Output the [X, Y] coordinate of the center of the cell containing the given text.  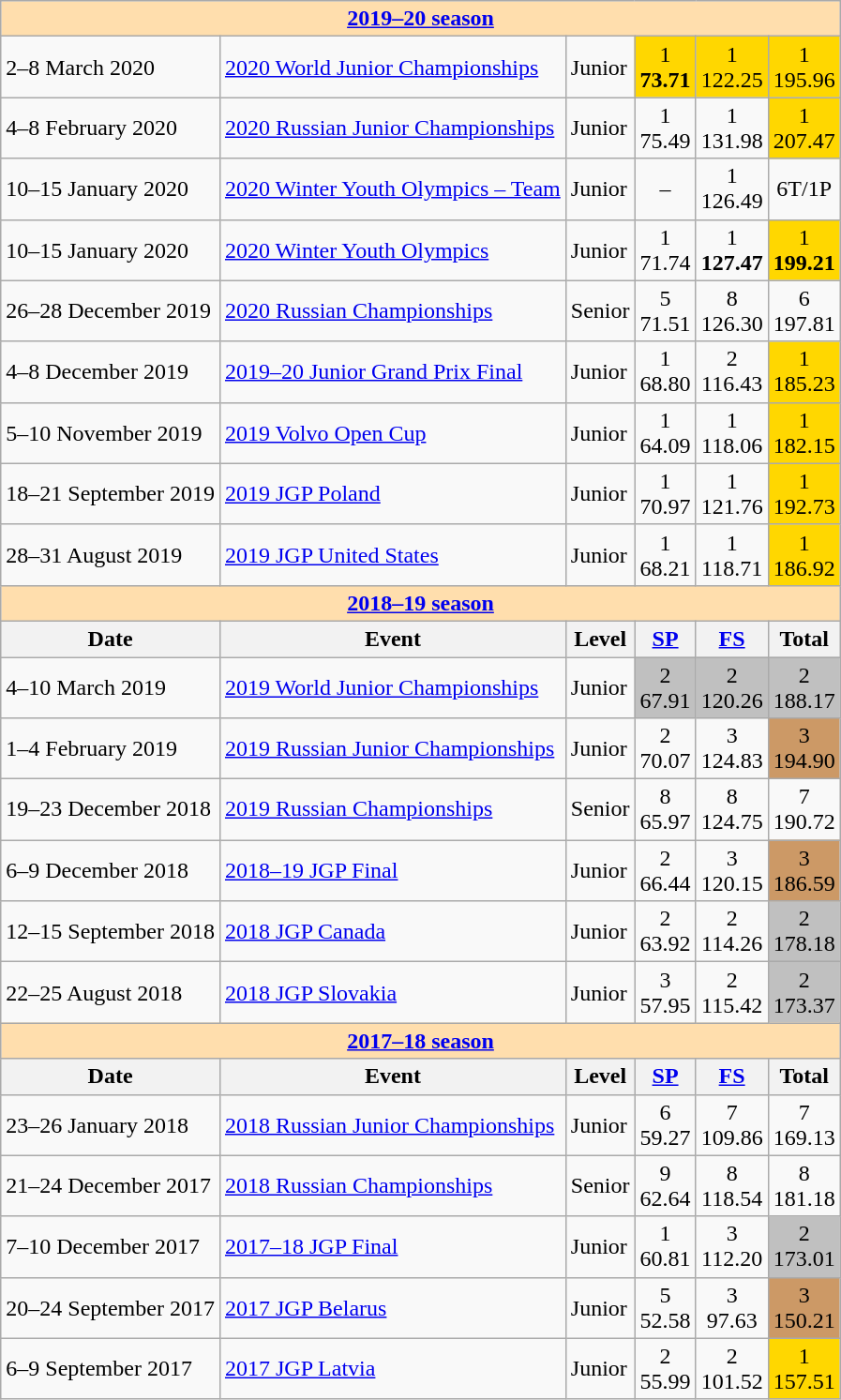
1 71.74 [666, 249]
2018 JGP Canada [392, 932]
8 126.30 [731, 311]
1 75.49 [666, 128]
2 66.44 [666, 870]
7 109.86 [731, 1125]
2019 Russian Junior Championships [392, 748]
8 118.54 [731, 1185]
5 71.51 [666, 311]
1 68.80 [666, 371]
12–15 September 2018 [111, 932]
2020 Winter Youth Olympics – Team [392, 189]
2 63.92 [666, 932]
1 60.81 [666, 1247]
2 120.26 [731, 686]
7–10 December 2017 [111, 1247]
1 126.49 [731, 189]
1 118.06 [731, 433]
1 122.25 [731, 68]
6–9 September 2017 [111, 1369]
1 207.47 [804, 128]
7 169.13 [804, 1125]
19–23 December 2018 [111, 810]
5 52.58 [666, 1307]
2020 World Junior Championships [392, 68]
23–26 January 2018 [111, 1125]
1 73.71 [666, 68]
2019 JGP United States [392, 555]
3 194.90 [804, 748]
6T/1P [804, 189]
2018 JGP Slovakia [392, 992]
2 178.18 [804, 932]
1 195.96 [804, 68]
4–10 March 2019 [111, 686]
3 57.95 [666, 992]
1 185.23 [804, 371]
2018–19 JGP Final [392, 870]
2019 World Junior Championships [392, 686]
4–8 February 2020 [111, 128]
2 115.42 [731, 992]
8 124.75 [731, 810]
9 62.64 [666, 1185]
1 127.47 [731, 249]
6–9 December 2018 [111, 870]
3 150.21 [804, 1307]
2 67.91 [666, 686]
2 173.37 [804, 992]
4–8 December 2019 [111, 371]
3 124.83 [731, 748]
3 120.15 [731, 870]
2017–18 JGP Final [392, 1247]
7 190.72 [804, 810]
2017–18 season [420, 1041]
1–4 February 2019 [111, 748]
1 192.73 [804, 493]
2019 Russian Championships [392, 810]
28–31 August 2019 [111, 555]
2017 JGP Belarus [392, 1307]
1 121.76 [731, 493]
1 131.98 [731, 128]
8 65.97 [666, 810]
22–25 August 2018 [111, 992]
2018 Russian Junior Championships [392, 1125]
1 64.09 [666, 433]
2019–20 season [420, 19]
1 199.21 [804, 249]
2017 JGP Latvia [392, 1369]
6 197.81 [804, 311]
26–28 December 2019 [111, 311]
6 59.27 [666, 1125]
1 68.21 [666, 555]
1 70.97 [666, 493]
2020 Russian Junior Championships [392, 128]
2020 Russian Championships [392, 311]
5–10 November 2019 [111, 433]
1 182.15 [804, 433]
2 55.99 [666, 1369]
2020 Winter Youth Olympics [392, 249]
2–8 March 2020 [111, 68]
3 112.20 [731, 1247]
21–24 December 2017 [111, 1185]
3 97.63 [731, 1307]
1 186.92 [804, 555]
1 118.71 [731, 555]
2 70.07 [666, 748]
2 116.43 [731, 371]
8 181.18 [804, 1185]
2019 JGP Poland [392, 493]
2018–19 season [420, 603]
2 114.26 [731, 932]
20–24 September 2017 [111, 1307]
– [666, 189]
2 173.01 [804, 1247]
2019 Volvo Open Cup [392, 433]
3 186.59 [804, 870]
18–21 September 2019 [111, 493]
2018 Russian Championships [392, 1185]
1 157.51 [804, 1369]
2019–20 Junior Grand Prix Final [392, 371]
2 101.52 [731, 1369]
2 188.17 [804, 686]
